Output the (x, y) coordinate of the center of the cell containing the given text.  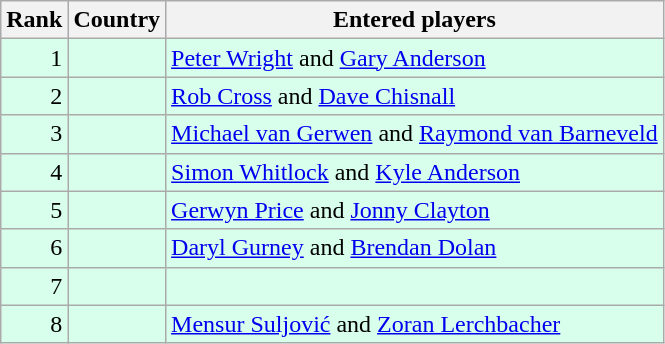
2 (34, 96)
Entered players (415, 20)
Country (117, 20)
1 (34, 58)
4 (34, 172)
6 (34, 248)
Simon Whitlock and Kyle Anderson (415, 172)
Rob Cross and Dave Chisnall (415, 96)
3 (34, 134)
Gerwyn Price and Jonny Clayton (415, 210)
5 (34, 210)
Daryl Gurney and Brendan Dolan (415, 248)
Michael van Gerwen and Raymond van Barneveld (415, 134)
7 (34, 286)
Rank (34, 20)
Mensur Suljović and Zoran Lerchbacher (415, 324)
Peter Wright and Gary Anderson (415, 58)
8 (34, 324)
